Output the (x, y) coordinate of the center of the cell containing the given text.  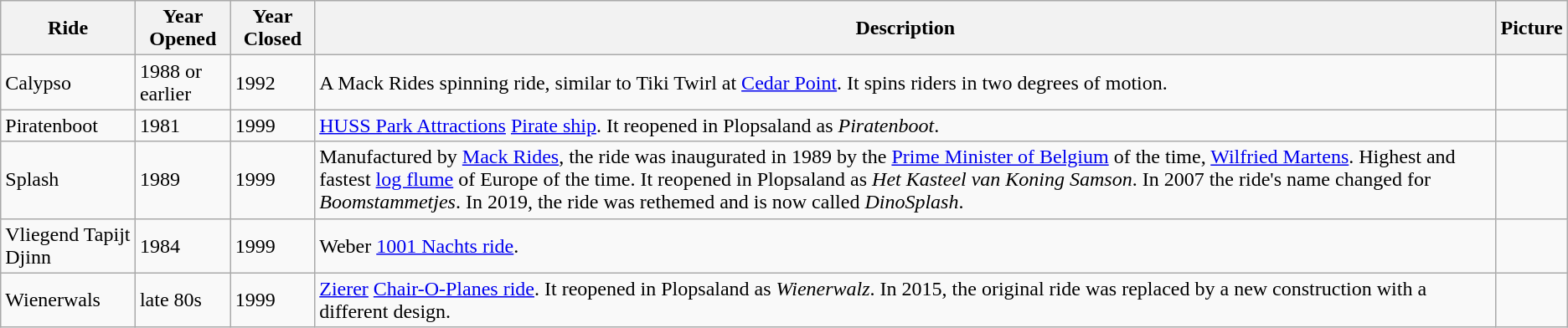
Picture (1531, 28)
1988 or earlier (183, 82)
Ride (69, 28)
Year Opened (183, 28)
Vliegend Tapijt Djinn (69, 246)
Calypso (69, 82)
Year Closed (272, 28)
A Mack Rides spinning ride, similar to Tiki Twirl at Cedar Point. It spins riders in two degrees of motion. (905, 82)
1984 (183, 246)
1981 (183, 126)
1989 (183, 180)
Piratenboot (69, 126)
Description (905, 28)
Wienerwals (69, 300)
Weber 1001 Nachts ride. (905, 246)
1992 (272, 82)
late 80s (183, 300)
HUSS Park Attractions Pirate ship. It reopened in Plopsaland as Piratenboot. (905, 126)
Splash (69, 180)
